Scan for the cell matching the given text and deliver its (X, Y) coordinate at center. 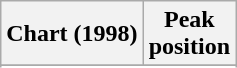
Chart (1998) (72, 34)
Peakposition (189, 34)
